From the cell containing the given text, extract its center point as (x, y) coordinate. 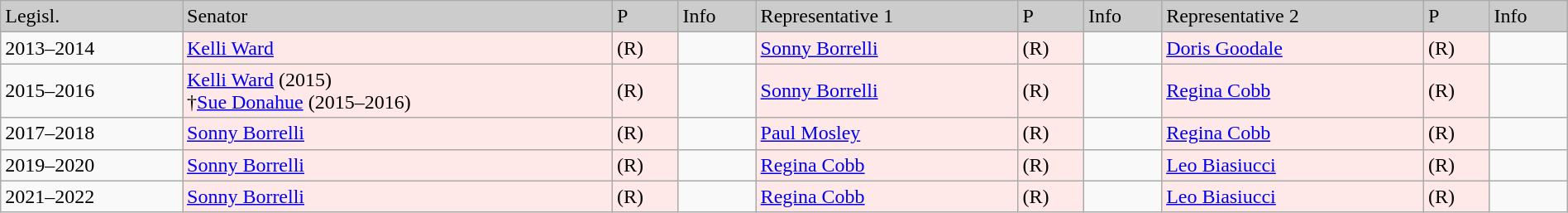
2013–2014 (92, 48)
2017–2018 (92, 133)
Legisl. (92, 17)
Paul Mosley (887, 133)
Doris Goodale (1293, 48)
Representative 1 (887, 17)
2021–2022 (92, 196)
Kelli Ward (2015) †Sue Donahue (2015–2016) (397, 91)
2015–2016 (92, 91)
2019–2020 (92, 165)
Senator (397, 17)
Kelli Ward (397, 48)
Representative 2 (1293, 17)
